Capture the cell that displays the provided text and extract its [x, y] central coordinate. 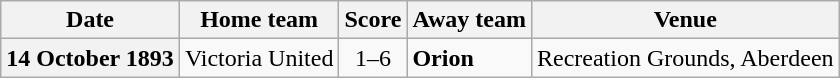
Orion [470, 58]
Home team [259, 20]
Date [90, 20]
14 October 1893 [90, 58]
Away team [470, 20]
Victoria United [259, 58]
1–6 [373, 58]
Recreation Grounds, Aberdeen [685, 58]
Venue [685, 20]
Score [373, 20]
